Determine the [x, y] coordinate at the center of the cell enclosing the given text.  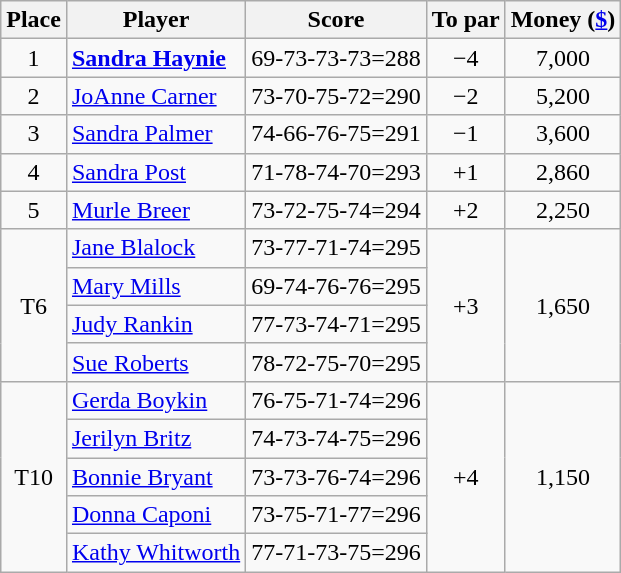
Jerilyn Britz [156, 438]
Sandra Post [156, 172]
JoAnne Carner [156, 96]
5 [34, 210]
−4 [466, 58]
74-73-74-75=296 [336, 438]
73-75-71-77=296 [336, 515]
Jane Blalock [156, 248]
7,000 [563, 58]
1,150 [563, 476]
To par [466, 20]
4 [34, 172]
+3 [466, 305]
Sue Roberts [156, 362]
Judy Rankin [156, 324]
69-74-76-76=295 [336, 286]
71-78-74-70=293 [336, 172]
T10 [34, 476]
74-66-76-75=291 [336, 134]
77-71-73-75=296 [336, 553]
Player [156, 20]
Donna Caponi [156, 515]
+1 [466, 172]
Money ($) [563, 20]
3 [34, 134]
76-75-71-74=296 [336, 400]
73-73-76-74=296 [336, 477]
2,860 [563, 172]
−1 [466, 134]
Gerda Boykin [156, 400]
+2 [466, 210]
Place [34, 20]
Sandra Palmer [156, 134]
73-72-75-74=294 [336, 210]
Mary Mills [156, 286]
2,250 [563, 210]
78-72-75-70=295 [336, 362]
77-73-74-71=295 [336, 324]
Bonnie Bryant [156, 477]
1 [34, 58]
73-70-75-72=290 [336, 96]
1,650 [563, 305]
2 [34, 96]
Murle Breer [156, 210]
Sandra Haynie [156, 58]
69-73-73-73=288 [336, 58]
T6 [34, 305]
Score [336, 20]
Kathy Whitworth [156, 553]
+4 [466, 476]
5,200 [563, 96]
73-77-71-74=295 [336, 248]
3,600 [563, 134]
−2 [466, 96]
